Return the (X, Y) coordinate for the center point of the cell that contains the specified text.  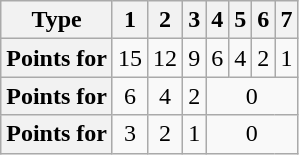
5 (240, 20)
9 (194, 58)
12 (166, 58)
15 (130, 58)
7 (286, 20)
Type (57, 20)
